Output the (x, y) coordinate of the center of the cell containing the given text.  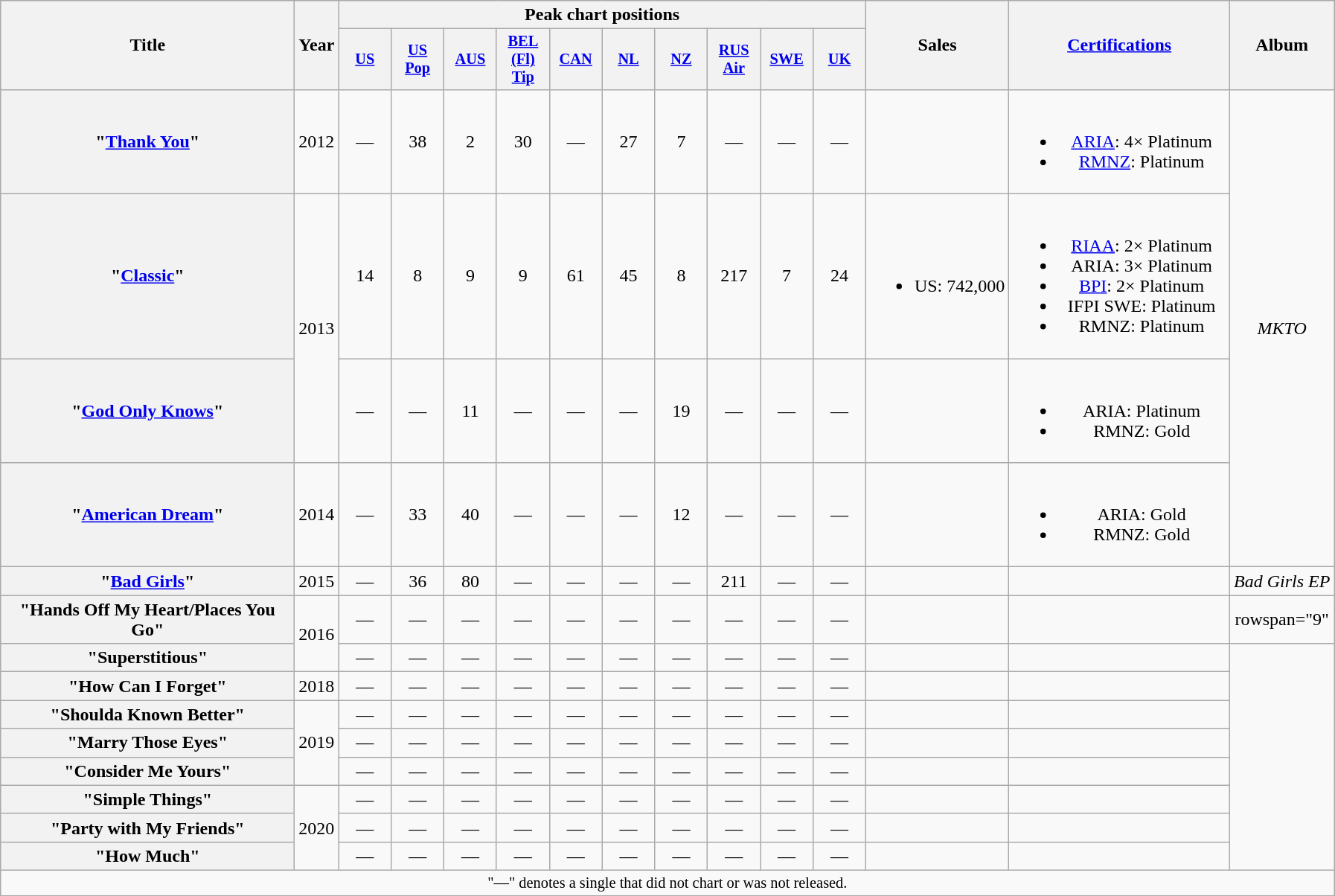
"Shoulda Known Better" (147, 714)
Title (147, 45)
"Consider Me Yours" (147, 771)
Album (1281, 45)
36 (418, 581)
"Party with My Friends" (147, 828)
"Classic" (147, 277)
2 (470, 141)
RIAA: 2× PlatinumARIA: 3× PlatinumBPI: 2× PlatinumIFPI SWE: PlatinumRMNZ: Platinum (1119, 277)
14 (365, 277)
ARIA: GoldRMNZ: Gold (1119, 515)
RUSAir (734, 60)
Peak chart positions (603, 15)
rowspan="9" (1281, 619)
"Simple Things" (147, 799)
"Superstitious" (147, 658)
2013 (317, 329)
211 (734, 581)
30 (522, 141)
2019 (317, 743)
Certifications (1119, 45)
38 (418, 141)
33 (418, 515)
"God Only Knows" (147, 411)
Bad Girls EP (1281, 581)
2018 (317, 686)
ARIA: PlatinumRMNZ: Gold (1119, 411)
"Marry Those Eyes" (147, 743)
USPop (418, 60)
61 (576, 277)
12 (682, 515)
"American Dream" (147, 515)
UK (839, 60)
"Hands Off My Heart/Places You Go" (147, 619)
24 (839, 277)
27 (628, 141)
2014 (317, 515)
19 (682, 411)
BEL(Fl)Tip (522, 60)
2012 (317, 141)
NZ (682, 60)
"Thank You" (147, 141)
80 (470, 581)
40 (470, 515)
217 (734, 277)
"How Much" (147, 856)
US: 742,000 (937, 277)
MKTO (1281, 327)
ARIA: 4× PlatinumRMNZ: Platinum (1119, 141)
NL (628, 60)
"—" denotes a single that did not chart or was not released. (667, 883)
"Bad Girls" (147, 581)
2016 (317, 634)
AUS (470, 60)
US (365, 60)
2015 (317, 581)
2020 (317, 828)
45 (628, 277)
SWE (787, 60)
Sales (937, 45)
CAN (576, 60)
"How Can I Forget" (147, 686)
Year (317, 45)
11 (470, 411)
